Search for the cell housing the specified text and yield its [x, y] center coordinate. 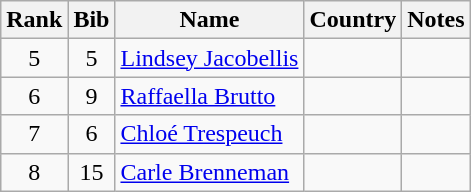
Lindsey Jacobellis [210, 58]
8 [34, 172]
Raffaella Brutto [210, 96]
Bib [92, 20]
9 [92, 96]
Notes [436, 20]
Rank [34, 20]
Chloé Trespeuch [210, 134]
7 [34, 134]
Country [353, 20]
Carle Brenneman [210, 172]
Name [210, 20]
15 [92, 172]
